Detect which cell encompasses the target text, then output its (x, y) center coordinate. 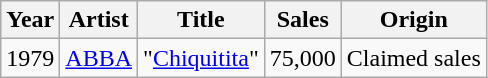
Origin (414, 20)
Claimed sales (414, 58)
Sales (302, 20)
"Chiquitita" (202, 58)
1979 (30, 58)
Artist (99, 20)
75,000 (302, 58)
Title (202, 20)
Year (30, 20)
ABBA (99, 58)
